Determine the [X, Y] coordinate at the center of the cell enclosing the given text.  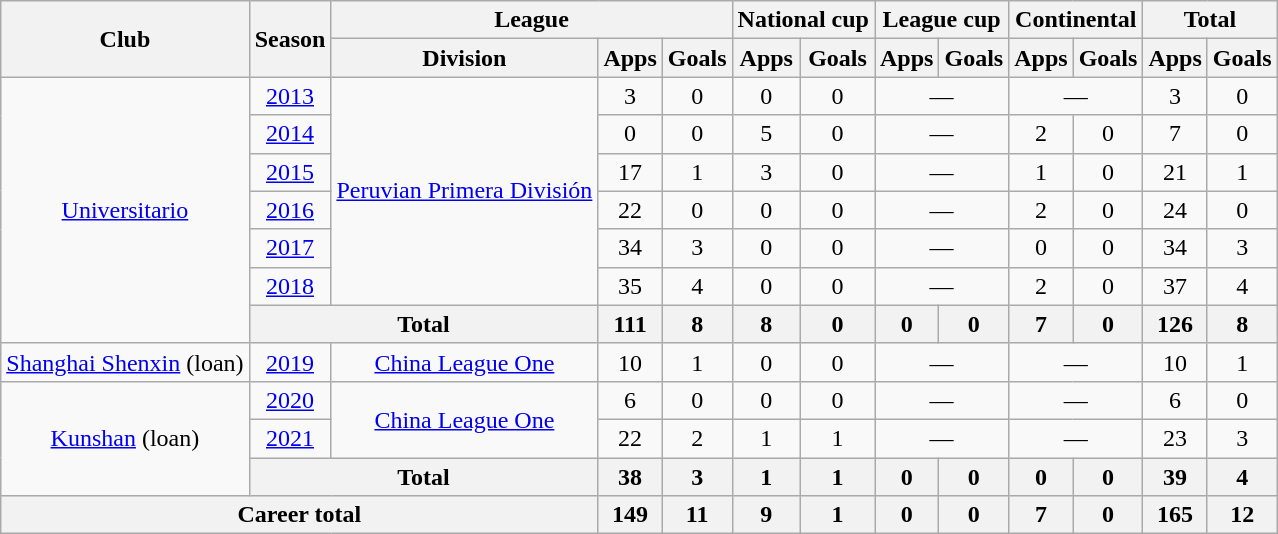
37 [1175, 286]
League [532, 20]
9 [766, 515]
2020 [290, 400]
11 [697, 515]
Universitario [125, 210]
Division [464, 58]
2019 [290, 362]
2018 [290, 286]
Kunshan (loan) [125, 438]
2013 [290, 96]
149 [630, 515]
12 [1242, 515]
Club [125, 39]
165 [1175, 515]
League cup [941, 20]
Career total [300, 515]
5 [766, 134]
24 [1175, 210]
Peruvian Primera División [464, 191]
2015 [290, 172]
38 [630, 477]
2016 [290, 210]
Season [290, 39]
35 [630, 286]
National cup [803, 20]
126 [1175, 324]
39 [1175, 477]
Shanghai Shenxin (loan) [125, 362]
17 [630, 172]
2014 [290, 134]
Continental [1076, 20]
111 [630, 324]
21 [1175, 172]
23 [1175, 438]
2021 [290, 438]
2017 [290, 248]
